Return the (x, y) coordinate for the center point of the cell that contains the specified text.  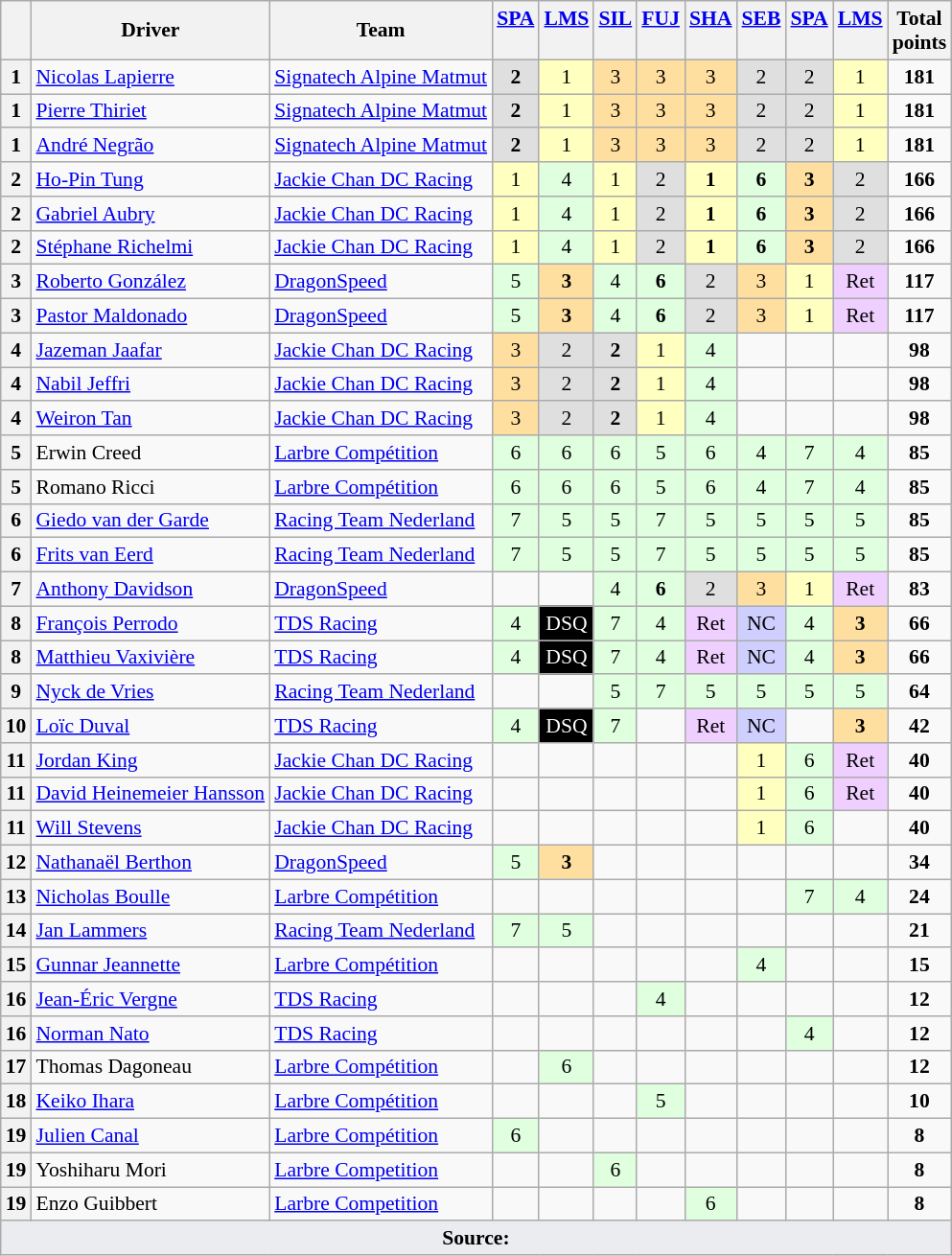
Nyck de Vries (150, 692)
83 (920, 590)
Nicolas Lapierre (150, 77)
42 (920, 726)
21 (920, 931)
Team (381, 31)
Ho-Pin Tung (150, 179)
Will Stevens (150, 828)
Nabil Jeffri (150, 384)
SIL (615, 31)
Source: (476, 1239)
Jean-Éric Vergne (150, 999)
François Perrodo (150, 623)
17 (16, 1067)
Jazeman Jaafar (150, 350)
Driver (150, 31)
Stéphane Richelmi (150, 247)
David Heinemeier Hansson (150, 794)
Romano Ricci (150, 487)
Nicholas Boulle (150, 896)
SHA (711, 31)
Matthieu Vaxivière (150, 658)
Anthony Davidson (150, 590)
FUJ (661, 31)
Totalpoints (920, 31)
Keiko Ihara (150, 1102)
Weiron Tan (150, 419)
SEB (761, 31)
18 (16, 1102)
14 (16, 931)
Enzo Guibbert (150, 1204)
Norman Nato (150, 1034)
9 (16, 692)
Julien Canal (150, 1136)
Frits van Eerd (150, 555)
Nathanaël Berthon (150, 863)
Roberto González (150, 282)
André Negrão (150, 146)
Pastor Maldonado (150, 316)
24 (920, 896)
Erwin Creed (150, 453)
Jordan King (150, 760)
Giedo van der Garde (150, 521)
Pierre Thiriet (150, 111)
Yoshiharu Mori (150, 1170)
Thomas Dagoneau (150, 1067)
64 (920, 692)
34 (920, 863)
Gunnar Jeannette (150, 965)
Loïc Duval (150, 726)
Gabriel Aubry (150, 214)
13 (16, 896)
Jan Lammers (150, 931)
